Return the [x, y] coordinate for the center point of the cell that contains the specified text.  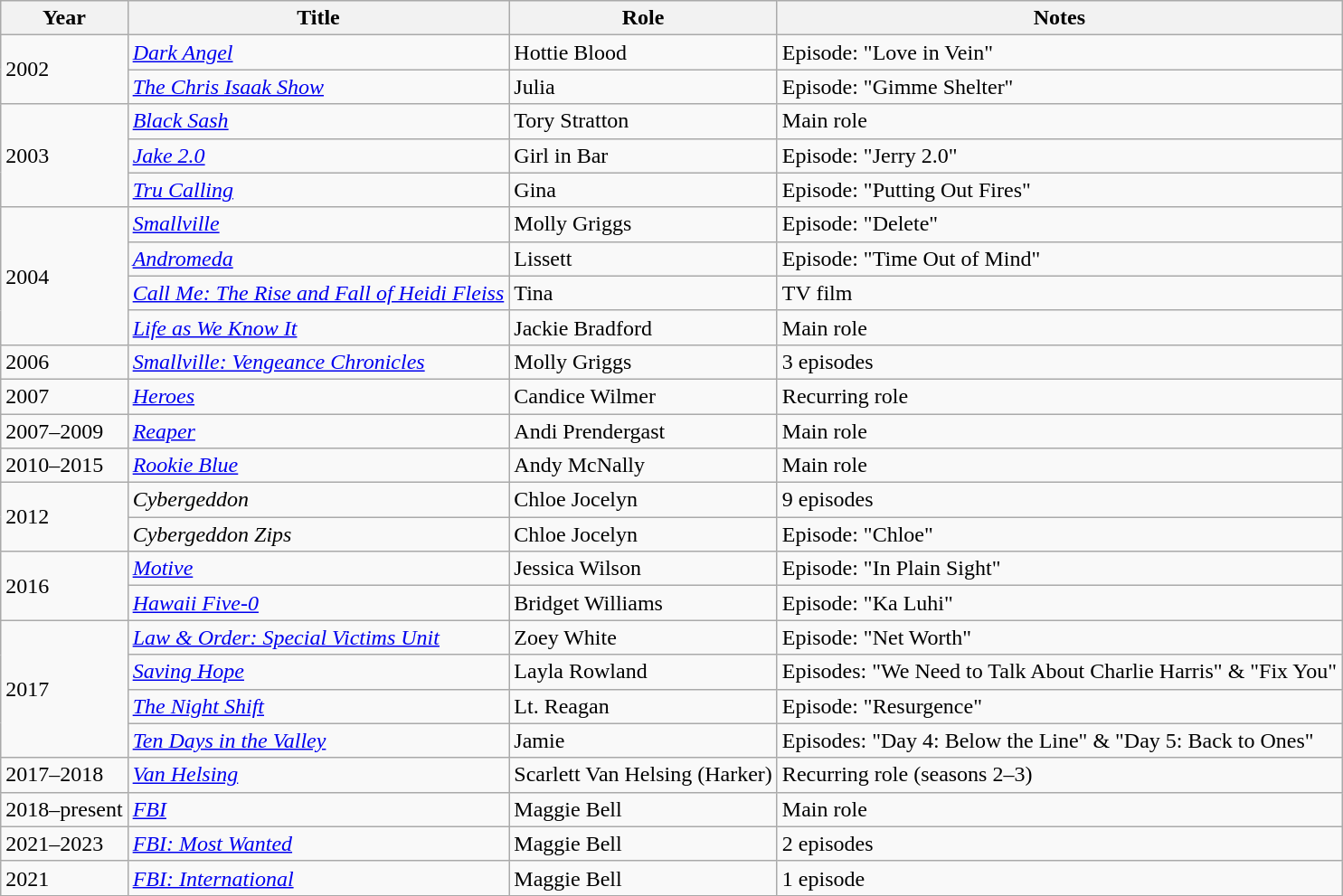
Hawaii Five-0 [318, 603]
Law & Order: Special Victims Unit [318, 637]
Bridget Williams [644, 603]
Tru Calling [318, 190]
Gina [644, 190]
FBI: Most Wanted [318, 844]
9 episodes [1059, 500]
Year [64, 18]
Jessica Wilson [644, 569]
Motive [318, 569]
2012 [64, 517]
Cybergeddon [318, 500]
2016 [64, 586]
Call Me: The Rise and Fall of Heidi Fleiss [318, 293]
Candice Wilmer [644, 396]
Lt. Reagan [644, 706]
Andy McNally [644, 466]
2017–2018 [64, 775]
Episodes: "Day 4: Below the Line" & "Day 5: Back to Ones" [1059, 740]
2018–present [64, 809]
Layla Rowland [644, 672]
2006 [64, 362]
Episode: "Chloe" [1059, 534]
Episode: "Jerry 2.0" [1059, 156]
The Chris Isaak Show [318, 87]
Black Sash [318, 121]
Jake 2.0 [318, 156]
Recurring role (seasons 2–3) [1059, 775]
Van Helsing [318, 775]
Role [644, 18]
2003 [64, 156]
Smallville: Vengeance Chronicles [318, 362]
Dark Angel [318, 52]
Episode: "Resurgence" [1059, 706]
Scarlett Van Helsing (Harker) [644, 775]
Smallville [318, 224]
Jackie Bradford [644, 327]
2007 [64, 396]
1 episode [1059, 878]
Episodes: "We Need to Talk About Charlie Harris" & "Fix You" [1059, 672]
Episode: "Delete" [1059, 224]
Lissett [644, 259]
Zoey White [644, 637]
2010–2015 [64, 466]
Tory Stratton [644, 121]
FBI [318, 809]
Episode: "Time Out of Mind" [1059, 259]
Episode: "In Plain Sight" [1059, 569]
The Night Shift [318, 706]
Episode: "Net Worth" [1059, 637]
Ten Days in the Valley [318, 740]
Jamie [644, 740]
2 episodes [1059, 844]
TV film [1059, 293]
Episode: "Putting Out Fires" [1059, 190]
Saving Hope [318, 672]
Heroes [318, 396]
Andi Prendergast [644, 431]
Girl in Bar [644, 156]
Hottie Blood [644, 52]
2002 [64, 70]
2017 [64, 689]
Rookie Blue [318, 466]
Reaper [318, 431]
Recurring role [1059, 396]
Life as We Know It [318, 327]
Cybergeddon Zips [318, 534]
Title [318, 18]
FBI: International [318, 878]
2007–2009 [64, 431]
Episode: "Gimme Shelter" [1059, 87]
Notes [1059, 18]
Tina [644, 293]
Episode: "Ka Luhi" [1059, 603]
Episode: "Love in Vein" [1059, 52]
2004 [64, 276]
2021 [64, 878]
Andromeda [318, 259]
3 episodes [1059, 362]
Julia [644, 87]
2021–2023 [64, 844]
